Find where the given text appears and provide that cell's center as (x, y) coordinate. 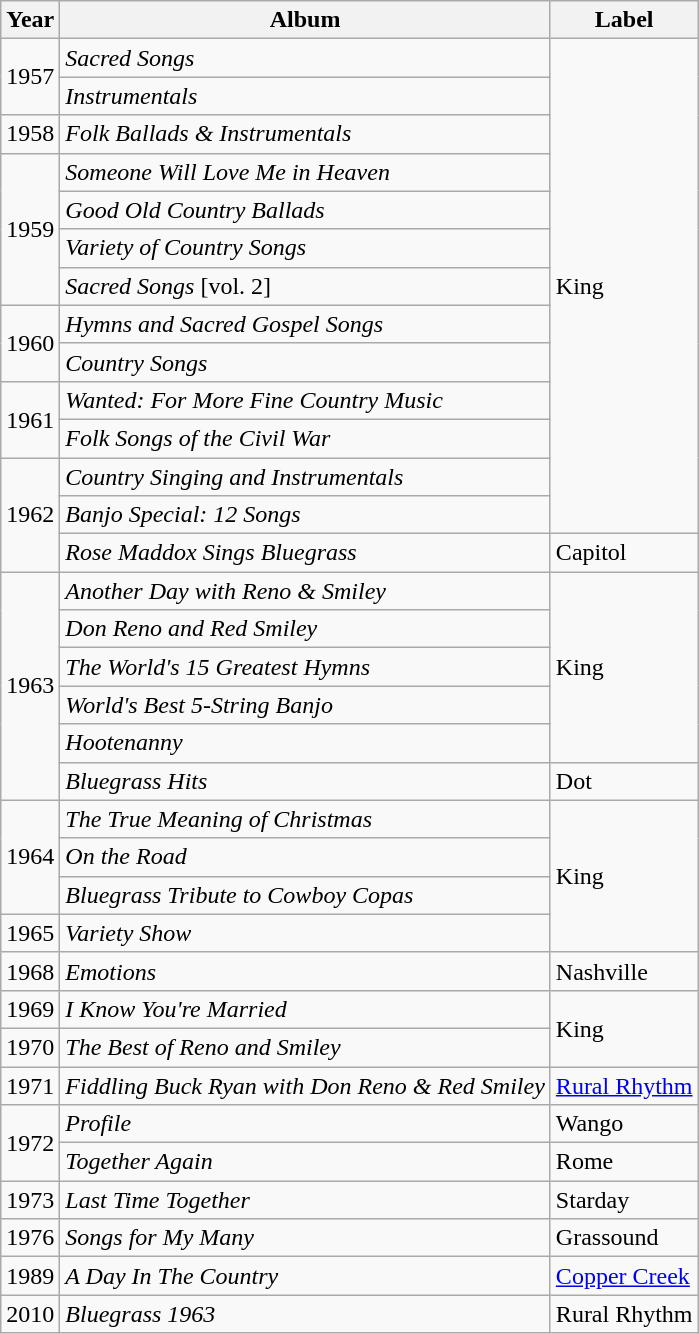
The True Meaning of Christmas (306, 819)
1968 (30, 971)
Together Again (306, 1162)
Grassound (624, 1238)
Don Reno and Red Smiley (306, 629)
1961 (30, 419)
1969 (30, 1009)
1960 (30, 343)
Copper Creek (624, 1276)
1976 (30, 1238)
The World's 15 Greatest Hymns (306, 667)
Label (624, 20)
Country Singing and Instrumentals (306, 477)
1972 (30, 1143)
The Best of Reno and Smiley (306, 1047)
1962 (30, 515)
Sacred Songs [vol. 2] (306, 286)
Rome (624, 1162)
Rose Maddox Sings Bluegrass (306, 553)
1973 (30, 1200)
Folk Songs of the Civil War (306, 438)
Album (306, 20)
1957 (30, 77)
Banjo Special: 12 Songs (306, 515)
Another Day with Reno & Smiley (306, 591)
Capitol (624, 553)
Bluegrass Tribute to Cowboy Copas (306, 895)
Wango (624, 1124)
Bluegrass 1963 (306, 1314)
Nashville (624, 971)
I Know You're Married (306, 1009)
On the Road (306, 857)
Variety of Country Songs (306, 248)
Someone Will Love Me in Heaven (306, 172)
Emotions (306, 971)
1971 (30, 1085)
Hootenanny (306, 743)
1965 (30, 933)
Country Songs (306, 362)
Instrumentals (306, 96)
Starday (624, 1200)
1963 (30, 686)
Sacred Songs (306, 58)
1958 (30, 134)
Wanted: For More Fine Country Music (306, 400)
A Day In The Country (306, 1276)
Good Old Country Ballads (306, 210)
1989 (30, 1276)
Year (30, 20)
1970 (30, 1047)
2010 (30, 1314)
1959 (30, 229)
World's Best 5-String Banjo (306, 705)
Bluegrass Hits (306, 781)
Folk Ballads & Instrumentals (306, 134)
Fiddling Buck Ryan with Don Reno & Red Smiley (306, 1085)
1964 (30, 857)
Variety Show (306, 933)
Hymns and Sacred Gospel Songs (306, 324)
Dot (624, 781)
Songs for My Many (306, 1238)
Last Time Together (306, 1200)
Profile (306, 1124)
